Output the [x, y] coordinate of the center of the cell containing the given text.  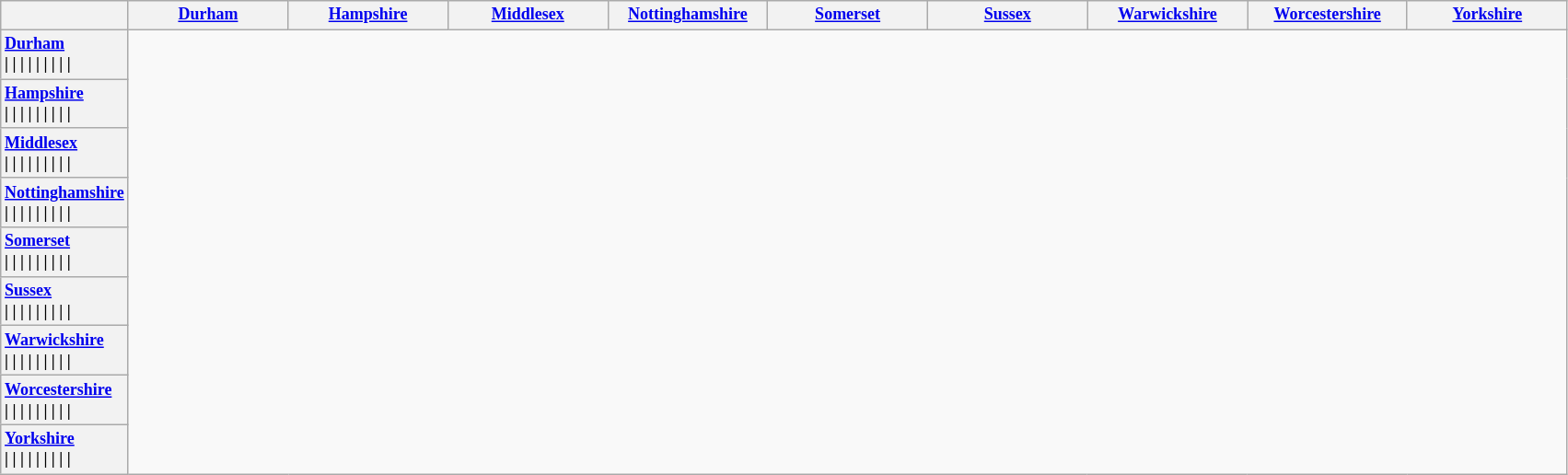
Warwickshire | | | | | | | | | [64, 351]
Sussex [1007, 15]
Worcestershire [1328, 15]
Nottinghamshire | | | | | | | | | [64, 203]
Somerset | | | | | | | | | [64, 252]
Somerset [848, 15]
Middlesex | | | | | | | | | [64, 153]
Yorkshire | | | | | | | | | [64, 449]
Hampshire [368, 15]
Nottinghamshire [688, 15]
Middlesex [528, 15]
Worcestershire | | | | | | | | | [64, 400]
Sussex | | | | | | | | | [64, 301]
Hampshire | | | | | | | | | [64, 104]
Durham | | | | | | | | | [64, 54]
Yorkshire [1487, 15]
Warwickshire [1167, 15]
Durham [208, 15]
